Capture the cell that displays the provided text and extract its (x, y) central coordinate. 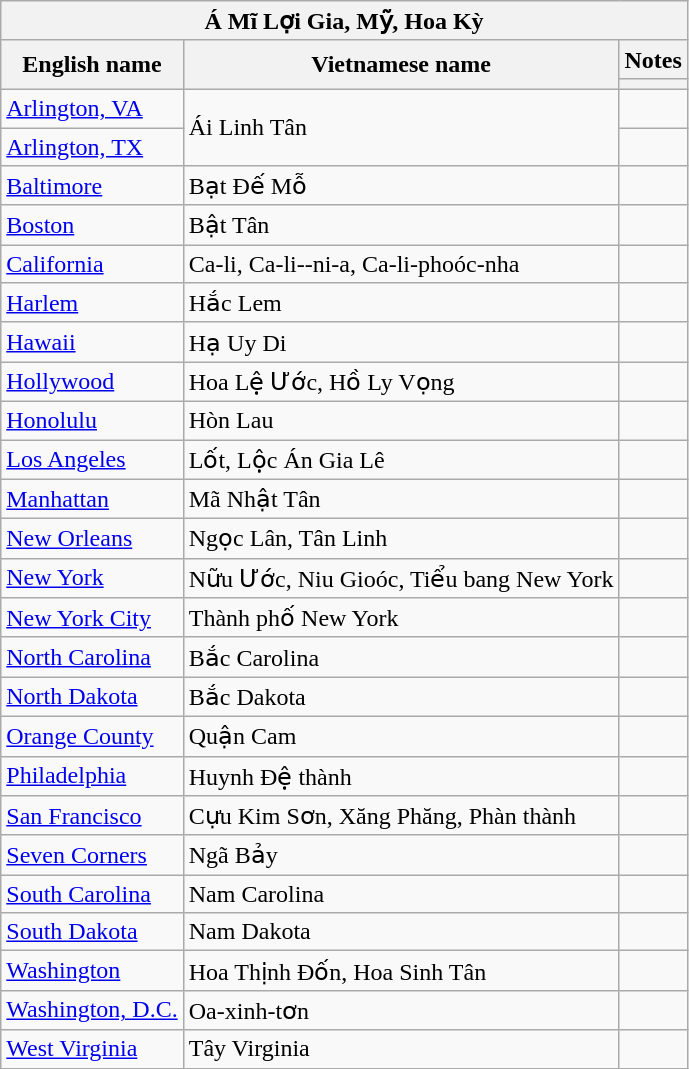
Ngọc Lân, Tân Linh (401, 539)
Baltimore (92, 186)
Hollywood (92, 382)
Honolulu (92, 420)
Oa-xinh-tơn (401, 1010)
Manhattan (92, 499)
Mã Nhật Tân (401, 499)
Washington (92, 971)
Á Mĩ Lợi Gia, Mỹ, Hoa Kỳ (344, 21)
North Dakota (92, 697)
West Virginia (92, 1049)
Philadelphia (92, 776)
Vietnamese name (401, 64)
New York (92, 578)
Quận Cam (401, 736)
Ca-li, Ca-li--ni-a, Ca-li-phoóc-nha (401, 264)
Arlington, TX (92, 147)
Hoa Lệ Ước, Hồ Ly Vọng (401, 382)
Cựu Kim Sơn, Xăng Phăng, Phàn thành (401, 816)
Bạt Đế Mỗ (401, 186)
Harlem (92, 303)
Orange County (92, 736)
Seven Corners (92, 855)
Thành phố New York (401, 618)
Hòn Lau (401, 420)
Washington, D.C. (92, 1010)
English name (92, 64)
Huynh Đệ thành (401, 776)
North Carolina (92, 657)
New York City (92, 618)
Nữu Ước, Niu Gioóc, Tiểu bang New York (401, 578)
Notes (653, 59)
South Carolina (92, 894)
Boston (92, 225)
Bắc Dakota (401, 697)
Ái Linh Tân (401, 127)
Bật Tân (401, 225)
Nam Carolina (401, 894)
New Orleans (92, 539)
Tây Virginia (401, 1049)
Arlington, VA (92, 108)
Nam Dakota (401, 932)
San Francisco (92, 816)
Ngã Bảy (401, 855)
California (92, 264)
Bắc Carolina (401, 657)
Hawaii (92, 342)
Los Angeles (92, 460)
Hắc Lem (401, 303)
Lốt, Lộc Án Gia Lê (401, 460)
Hạ Uy Di (401, 342)
Hoa Thịnh Đốn, Hoa Sinh Tân (401, 971)
South Dakota (92, 932)
